Output the [x, y] coordinate of the center of the cell containing the given text.  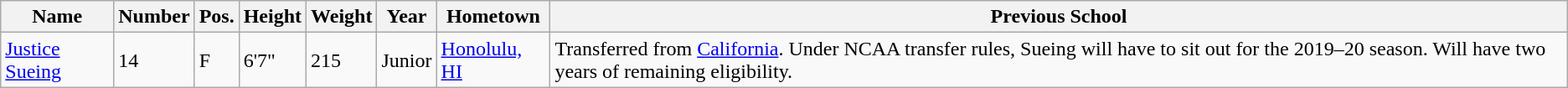
Hometown [493, 17]
Height [272, 17]
Number [154, 17]
Pos. [216, 17]
Justice Sueing [57, 60]
Year [407, 17]
6'7" [272, 60]
F [216, 60]
Honolulu, HI [493, 60]
Junior [407, 60]
215 [342, 60]
14 [154, 60]
Weight [342, 17]
Name [57, 17]
Previous School [1059, 17]
